Pinpoint the cell where the given text exists, returning its [X, Y] midpoint coordinate. 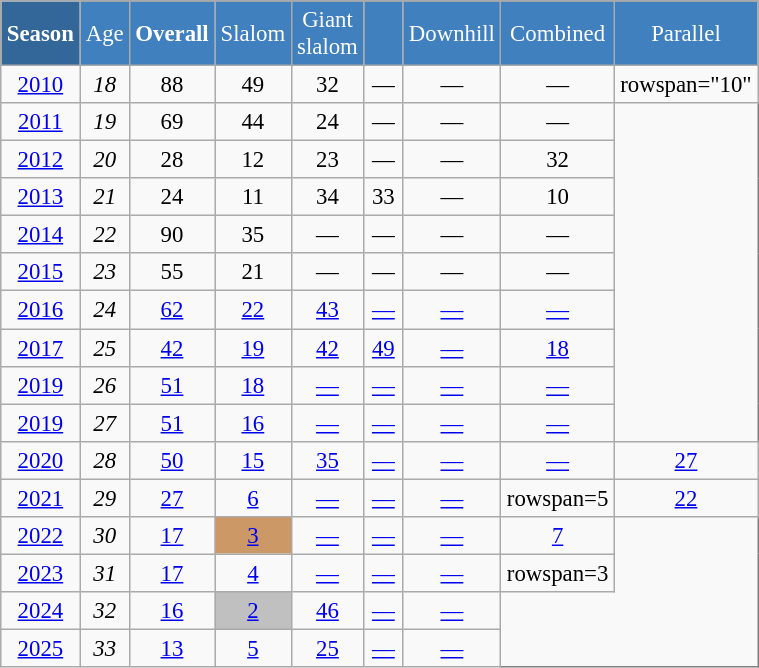
rowspan=3 [558, 573]
2017 [40, 348]
62 [172, 310]
26 [104, 385]
Combined [558, 34]
2023 [40, 573]
Overall [172, 34]
2021 [40, 498]
90 [172, 235]
rowspan="10" [686, 85]
2025 [40, 648]
rowspan=5 [558, 498]
29 [104, 498]
2012 [40, 160]
2013 [40, 197]
10 [558, 197]
2022 [40, 536]
Downhill [452, 34]
2 [253, 611]
2020 [40, 460]
Parallel [686, 34]
30 [104, 536]
11 [253, 197]
34 [328, 197]
44 [253, 122]
15 [253, 460]
12 [253, 160]
50 [172, 460]
6 [253, 498]
88 [172, 85]
4 [253, 573]
55 [172, 273]
46 [328, 611]
2010 [40, 85]
Slalom [253, 34]
Season [40, 34]
31 [104, 573]
2014 [40, 235]
7 [558, 536]
20 [104, 160]
2011 [40, 122]
Giantslalom [328, 34]
3 [253, 536]
2015 [40, 273]
Age [104, 34]
2016 [40, 310]
2024 [40, 611]
5 [253, 648]
69 [172, 122]
13 [172, 648]
43 [328, 310]
